Capture the cell that displays the provided text and extract its (x, y) central coordinate. 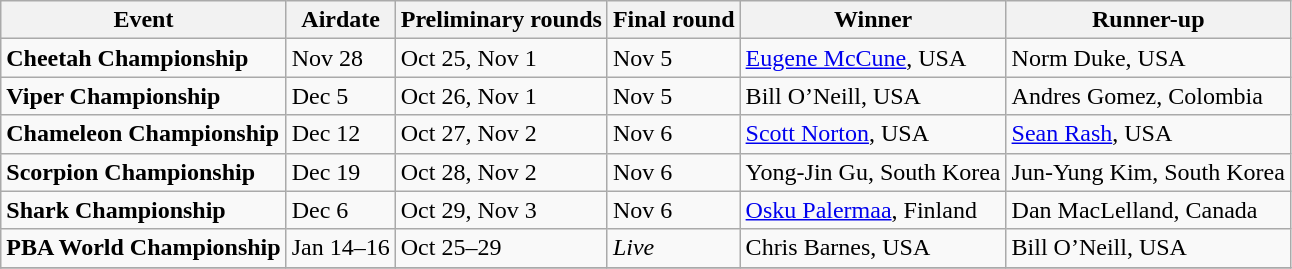
Oct 28, Nov 2 (501, 172)
PBA World Championship (144, 248)
Dan MacLelland, Canada (1148, 210)
Chameleon Championship (144, 134)
Nov 28 (340, 58)
Airdate (340, 20)
Viper Championship (144, 96)
Dec 6 (340, 210)
Andres Gomez, Colombia (1148, 96)
Oct 26, Nov 1 (501, 96)
Oct 25–29 (501, 248)
Jun-Yung Kim, South Korea (1148, 172)
Norm Duke, USA (1148, 58)
Cheetah Championship (144, 58)
Winner (873, 20)
Osku Palermaa, Finland (873, 210)
Event (144, 20)
Eugene McCune, USA (873, 58)
Oct 25, Nov 1 (501, 58)
Dec 12 (340, 134)
Scorpion Championship (144, 172)
Runner-up (1148, 20)
Oct 29, Nov 3 (501, 210)
Sean Rash, USA (1148, 134)
Live (674, 248)
Scott Norton, USA (873, 134)
Dec 19 (340, 172)
Preliminary rounds (501, 20)
Shark Championship (144, 210)
Dec 5 (340, 96)
Final round (674, 20)
Jan 14–16 (340, 248)
Chris Barnes, USA (873, 248)
Oct 27, Nov 2 (501, 134)
Yong-Jin Gu, South Korea (873, 172)
